Pinpoint the cell where the given text exists, returning its [X, Y] midpoint coordinate. 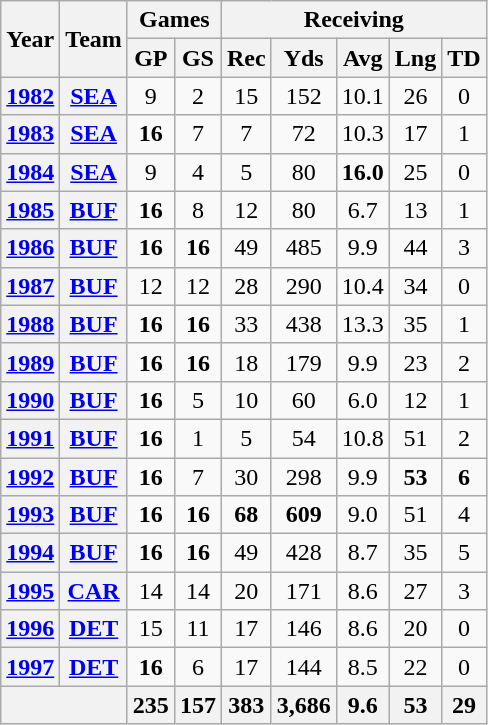
1994 [30, 553]
179 [304, 362]
13 [415, 210]
8 [198, 210]
16.0 [362, 172]
171 [304, 591]
1989 [30, 362]
Yds [304, 58]
8.5 [362, 667]
Year [30, 39]
1996 [30, 629]
438 [304, 324]
157 [198, 705]
1991 [30, 438]
27 [415, 591]
60 [304, 400]
26 [415, 96]
290 [304, 286]
10.1 [362, 96]
6.0 [362, 400]
6.7 [362, 210]
383 [246, 705]
10 [246, 400]
TD [464, 58]
1982 [30, 96]
1990 [30, 400]
GS [198, 58]
72 [304, 134]
8.7 [362, 553]
28 [246, 286]
1983 [30, 134]
Receiving [354, 20]
428 [304, 553]
22 [415, 667]
44 [415, 248]
1985 [30, 210]
68 [246, 515]
1992 [30, 477]
1984 [30, 172]
11 [198, 629]
10.8 [362, 438]
485 [304, 248]
1995 [30, 591]
25 [415, 172]
152 [304, 96]
609 [304, 515]
235 [150, 705]
33 [246, 324]
10.3 [362, 134]
18 [246, 362]
1997 [30, 667]
146 [304, 629]
30 [246, 477]
298 [304, 477]
1986 [30, 248]
Rec [246, 58]
1987 [30, 286]
CAR [94, 591]
Team [94, 39]
Lng [415, 58]
144 [304, 667]
13.3 [362, 324]
1988 [30, 324]
54 [304, 438]
9.6 [362, 705]
29 [464, 705]
Avg [362, 58]
3,686 [304, 705]
GP [150, 58]
34 [415, 286]
1993 [30, 515]
10.4 [362, 286]
9.0 [362, 515]
Games [174, 20]
23 [415, 362]
